Scan for the cell matching the given text and deliver its [X, Y] coordinate at center. 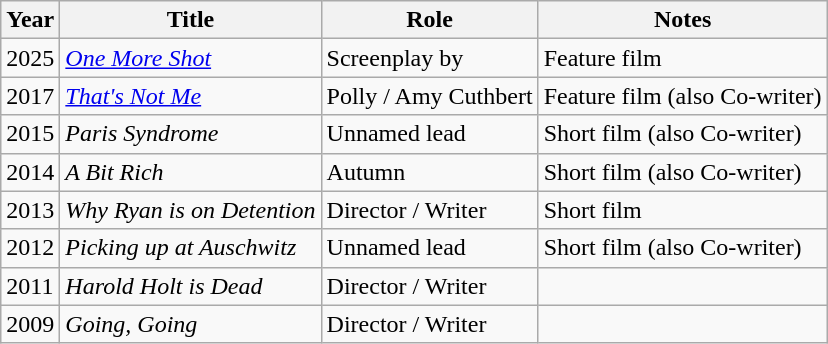
2009 [30, 324]
Feature film (also Co-writer) [682, 96]
2012 [30, 248]
Picking up at Auschwitz [190, 248]
Polly / Amy Cuthbert [430, 96]
2025 [30, 58]
One More Shot [190, 58]
Autumn [430, 172]
A Bit Rich [190, 172]
2015 [30, 134]
Paris Syndrome [190, 134]
Why Ryan is on Detention [190, 210]
Role [430, 20]
Year [30, 20]
2014 [30, 172]
Title [190, 20]
2013 [30, 210]
2017 [30, 96]
Feature film [682, 58]
That's Not Me [190, 96]
Notes [682, 20]
Harold Holt is Dead [190, 286]
Going, Going [190, 324]
Screenplay by [430, 58]
Short film [682, 210]
2011 [30, 286]
